Capture the cell that displays the provided text and extract its [x, y] central coordinate. 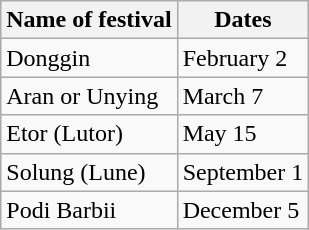
Name of festival [89, 20]
Aran or Unying [89, 96]
Podi Barbii [89, 210]
Donggin [89, 58]
December 5 [243, 210]
March 7 [243, 96]
Etor (Lutor) [89, 134]
May 15 [243, 134]
Solung (Lune) [89, 172]
February 2 [243, 58]
September 1 [243, 172]
Dates [243, 20]
